Pinpoint the cell where the given text exists, returning its (X, Y) midpoint coordinate. 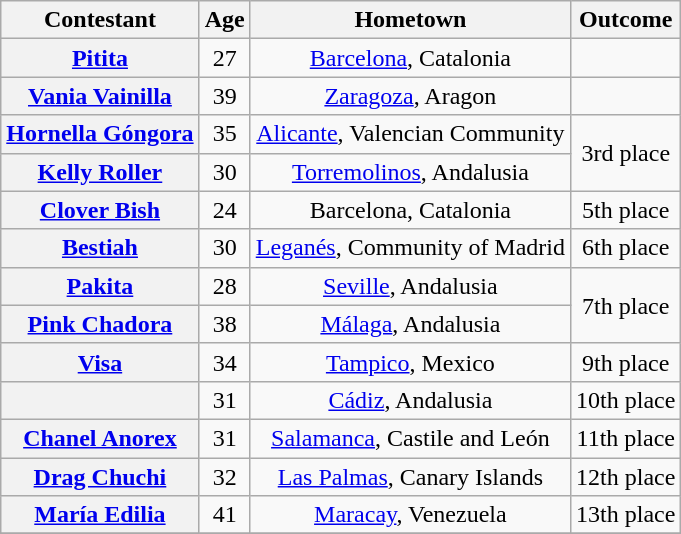
Visa (100, 362)
9th place (626, 362)
Age (224, 20)
Outcome (626, 20)
7th place (626, 305)
Hometown (410, 20)
10th place (626, 400)
32 (224, 477)
María Edilia (100, 515)
12th place (626, 477)
41 (224, 515)
28 (224, 286)
Pitita (100, 58)
Contestant (100, 20)
11th place (626, 438)
Kelly Roller (100, 172)
Pink Chadora (100, 324)
3rd place (626, 153)
Clover Bish (100, 210)
Zaragoza, Aragon (410, 96)
Cádiz, Andalusia (410, 400)
39 (224, 96)
24 (224, 210)
Vania Vainilla (100, 96)
Las Palmas, Canary Islands (410, 477)
Maracay, Venezuela (410, 515)
Seville, Andalusia (410, 286)
Hornella Góngora (100, 134)
Pakita (100, 286)
27 (224, 58)
6th place (626, 248)
Torremolinos, Andalusia (410, 172)
Bestiah (100, 248)
Drag Chuchi (100, 477)
Leganés, Community of Madrid (410, 248)
5th place (626, 210)
Chanel Anorex (100, 438)
13th place (626, 515)
Málaga, Andalusia (410, 324)
35 (224, 134)
38 (224, 324)
Tampico, Mexico (410, 362)
Alicante, Valencian Community (410, 134)
Salamanca, Castile and León (410, 438)
34 (224, 362)
